Return (x, y) of the center of cell containing provided text 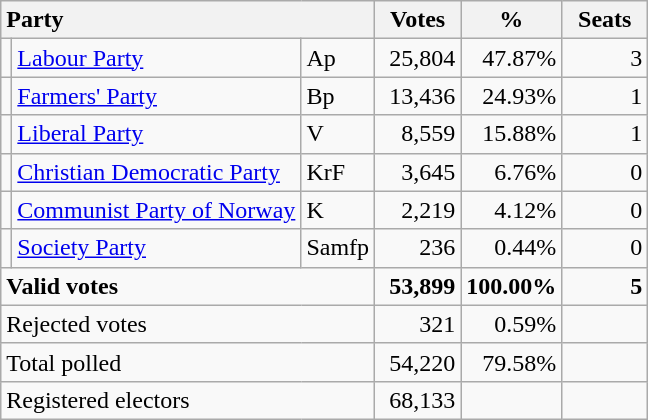
Labour Party (156, 58)
3,645 (418, 172)
K (338, 210)
% (512, 20)
Rejected votes (188, 324)
V (338, 134)
Farmers' Party (156, 96)
Registered electors (188, 400)
100.00% (512, 286)
24.93% (512, 96)
Society Party (156, 248)
4.12% (512, 210)
2,219 (418, 210)
Communist Party of Norway (156, 210)
Valid votes (188, 286)
68,133 (418, 400)
5 (605, 286)
236 (418, 248)
Christian Democratic Party (156, 172)
0.59% (512, 324)
6.76% (512, 172)
Total polled (188, 362)
Liberal Party (156, 134)
47.87% (512, 58)
Seats (605, 20)
Bp (338, 96)
53,899 (418, 286)
13,436 (418, 96)
Party (188, 20)
25,804 (418, 58)
321 (418, 324)
0.44% (512, 248)
79.58% (512, 362)
8,559 (418, 134)
3 (605, 58)
Samfp (338, 248)
KrF (338, 172)
54,220 (418, 362)
Votes (418, 20)
15.88% (512, 134)
Ap (338, 58)
